Provide the (x, y) coordinate of the cell's center where the given text is located.  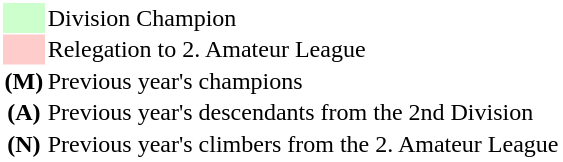
(N) (24, 144)
(A) (24, 113)
(M) (24, 81)
Previous year's climbers from the 2. Amateur League (303, 144)
Division Champion (303, 18)
Relegation to 2. Amateur League (303, 49)
Previous year's champions (303, 81)
Previous year's descendants from the 2nd Division (303, 113)
